Extract the [X, Y] coordinate from the center of the cell holding the provided text.  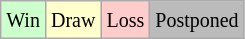
Postponed [197, 20]
Draw [72, 20]
Loss [126, 20]
Win [24, 20]
